Locate the cell with the specified text and output its (x, y) center coordinate. 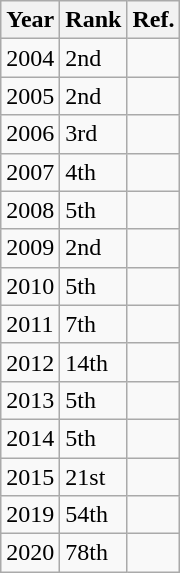
2020 (30, 553)
21st (94, 477)
2015 (30, 477)
Year (30, 20)
54th (94, 515)
2012 (30, 362)
2014 (30, 438)
2005 (30, 96)
2008 (30, 210)
7th (94, 324)
14th (94, 362)
2004 (30, 58)
2013 (30, 400)
2011 (30, 324)
4th (94, 172)
2006 (30, 134)
2019 (30, 515)
78th (94, 553)
3rd (94, 134)
2009 (30, 248)
2010 (30, 286)
2007 (30, 172)
Ref. (154, 20)
Rank (94, 20)
